Output the [x, y] coordinate of the center of the cell containing the given text.  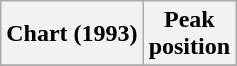
Chart (1993) [72, 34]
Peakposition [189, 34]
